Capture the cell that displays the provided text and extract its (X, Y) central coordinate. 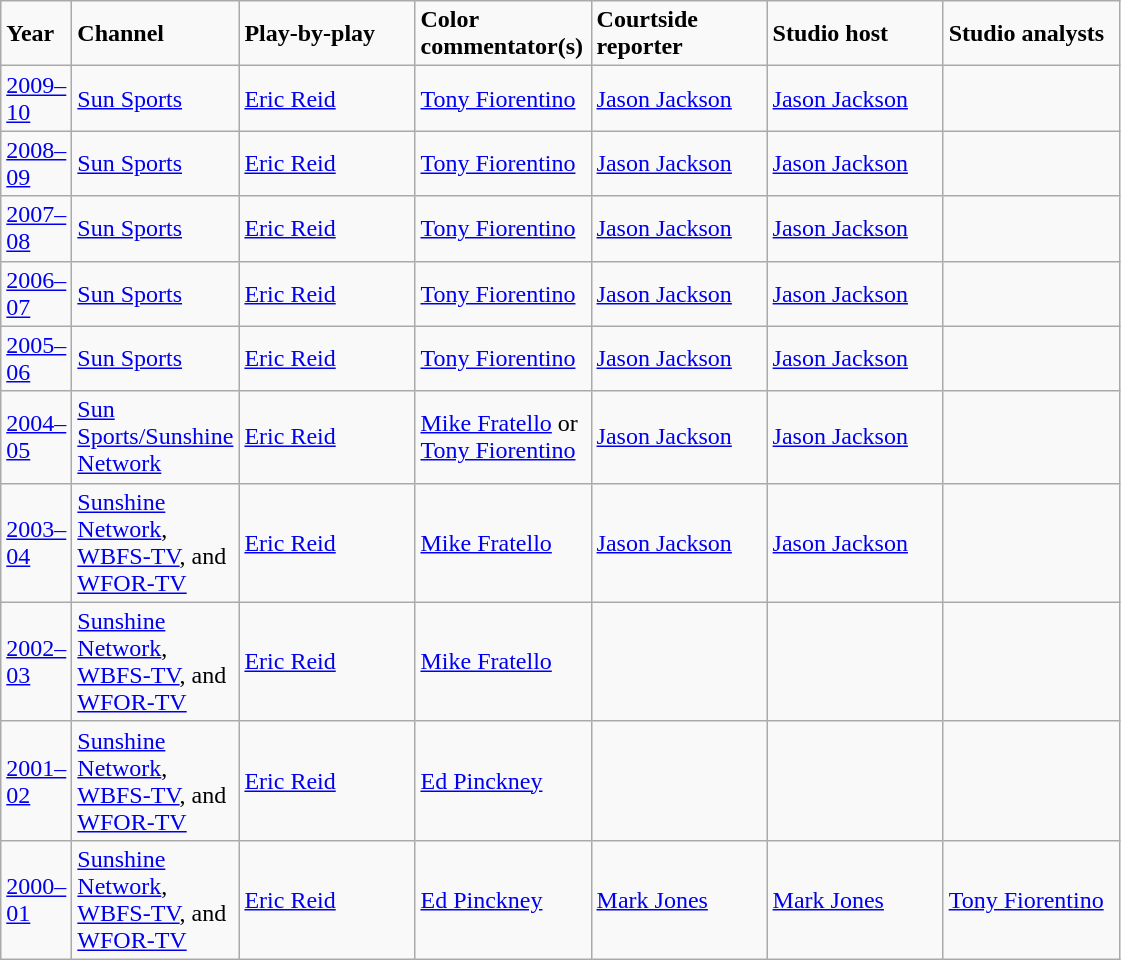
Studio host (855, 34)
Color commentator(s) (503, 34)
2001–02 (36, 780)
2008–09 (36, 164)
2006–07 (36, 294)
2007–08 (36, 228)
Channel (156, 34)
Studio analysts (1031, 34)
2000–01 (36, 900)
2003–04 (36, 542)
Year (36, 34)
Play-by-play (327, 34)
2005–06 (36, 358)
Sun Sports/Sunshine Network (156, 437)
Mike Fratello or Tony Fiorentino (503, 437)
2002–03 (36, 662)
2004–05 (36, 437)
2009–10 (36, 98)
Courtside reporter (679, 34)
